Pinpoint the cell where the given text exists, returning its [x, y] midpoint coordinate. 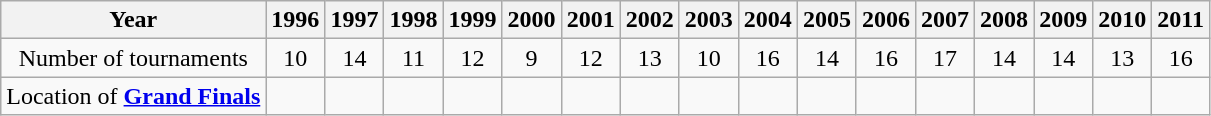
1997 [354, 20]
2004 [768, 20]
2002 [650, 20]
2001 [590, 20]
Year [134, 20]
2011 [1181, 20]
2005 [826, 20]
2006 [886, 20]
Location of Grand Finals [134, 96]
Number of tournaments [134, 58]
1998 [414, 20]
11 [414, 58]
2009 [1064, 20]
17 [946, 58]
1996 [296, 20]
2008 [1004, 20]
2007 [946, 20]
2010 [1122, 20]
9 [532, 58]
2000 [532, 20]
2003 [708, 20]
1999 [472, 20]
